Scan for the cell matching the given text and deliver its (X, Y) coordinate at center. 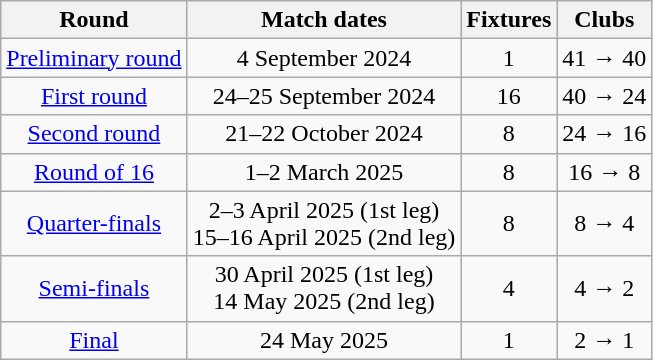
First round (94, 96)
16 (509, 96)
41 → 40 (604, 58)
Final (94, 340)
40 → 24 (604, 96)
Quarter-finals (94, 224)
4 → 2 (604, 288)
Round (94, 20)
24–25 September 2024 (324, 96)
24 May 2025 (324, 340)
30 April 2025 (1st leg)14 May 2025 (2nd leg) (324, 288)
Round of 16 (94, 172)
2 → 1 (604, 340)
Preliminary round (94, 58)
Clubs (604, 20)
Fixtures (509, 20)
2–3 April 2025 (1st leg)15–16 April 2025 (2nd leg) (324, 224)
Second round (94, 134)
Semi-finals (94, 288)
21–22 October 2024 (324, 134)
4 September 2024 (324, 58)
8 → 4 (604, 224)
1–2 March 2025 (324, 172)
16 → 8 (604, 172)
24 → 16 (604, 134)
Match dates (324, 20)
4 (509, 288)
